Determine the (X, Y) coordinate at the center of the cell enclosing the given text.  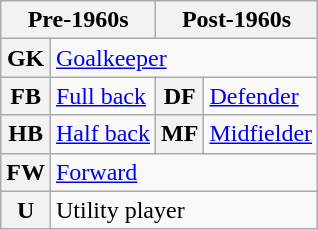
Pre-1960s (78, 20)
Utility player (184, 210)
FB (26, 96)
U (26, 210)
Defender (261, 96)
Midfielder (261, 134)
Post-1960s (237, 20)
Full back (102, 96)
MF (180, 134)
Half back (102, 134)
HB (26, 134)
Goalkeeper (184, 58)
GK (26, 58)
DF (180, 96)
FW (26, 172)
Forward (184, 172)
